Pinpoint the cell where the given text exists, returning its [X, Y] midpoint coordinate. 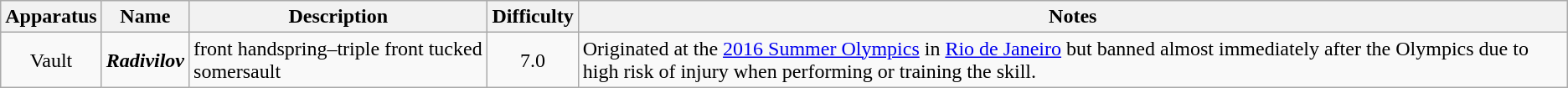
front handspring–triple front tucked somersault [338, 60]
Notes [1072, 17]
Vault [51, 60]
7.0 [533, 60]
Name [145, 17]
Description [338, 17]
Difficulty [533, 17]
Apparatus [51, 17]
Radivilov [145, 60]
